Capture the cell that displays the provided text and extract its (x, y) central coordinate. 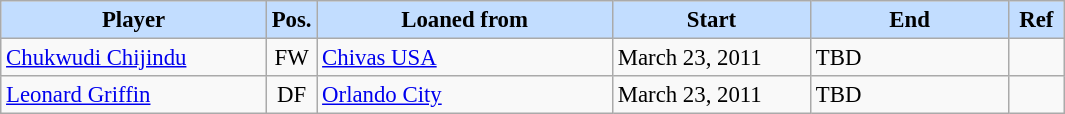
Orlando City (465, 95)
Pos. (291, 20)
Ref (1037, 20)
FW (291, 58)
Chivas USA (465, 58)
End (909, 20)
Player (134, 20)
Chukwudi Chijindu (134, 58)
DF (291, 95)
Leonard Griffin (134, 95)
Loaned from (465, 20)
Start (711, 20)
